Output the [x, y] coordinate of the center of the cell containing the given text.  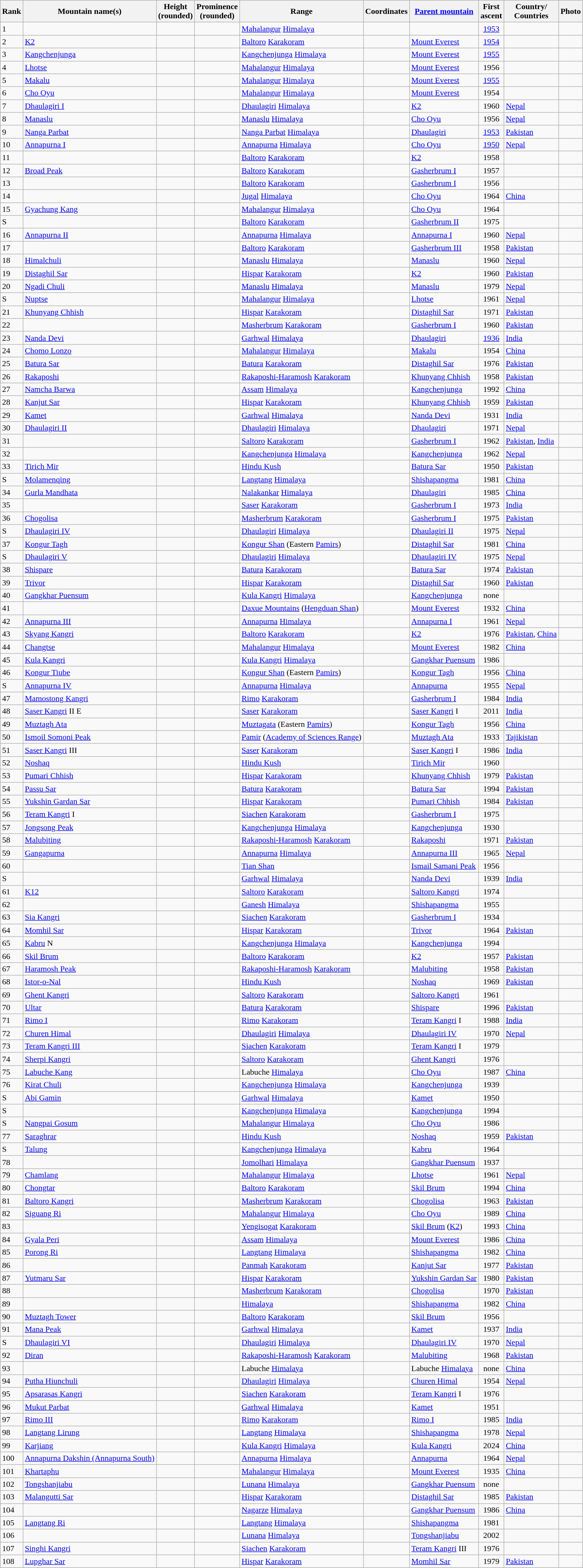
Daxue Mountains (Hengduan Shan) [302, 608]
69 [11, 994]
Dhaulagiri V [90, 557]
92 [11, 1355]
Ganesh Himalaya [302, 904]
41 [11, 608]
1936 [491, 338]
24 [11, 351]
15 [11, 209]
1 [11, 29]
8 [11, 119]
1934 [491, 917]
102 [11, 1484]
100 [11, 1458]
4 [11, 67]
94 [11, 1381]
Istor-o-Nal [90, 982]
97 [11, 1420]
17 [11, 248]
30 [11, 428]
Labuche Kang [90, 1072]
52 [11, 763]
86 [11, 1265]
Putha Hiunchuli [90, 1381]
68 [11, 982]
K12 [90, 892]
Saraghrar [90, 1136]
Skyang Kangri [90, 634]
1931 [491, 415]
Baltoro Kangri [90, 1201]
Singhi Kangri [90, 1548]
1933 [491, 737]
98 [11, 1433]
7 [11, 106]
Panmah Karakoram [302, 1265]
2002 [491, 1536]
14 [11, 196]
53 [11, 776]
Mountain name(s) [90, 12]
1963 [491, 1201]
28 [11, 402]
1980 [491, 1278]
79 [11, 1175]
1935 [491, 1471]
103 [11, 1497]
66 [11, 956]
78 [11, 1162]
65 [11, 943]
83 [11, 1227]
47 [11, 698]
Range [302, 12]
49 [11, 724]
73 [11, 1046]
104 [11, 1510]
Tajikistan [531, 737]
Gyala Peri [90, 1239]
Pakistan, China [531, 634]
51 [11, 750]
Passu Sar [90, 789]
Jomolhari Himalaya [302, 1162]
Kabru [444, 1149]
11 [11, 157]
Apsarasas Kangri [90, 1394]
43 [11, 634]
29 [11, 415]
1969 [491, 982]
48 [11, 711]
Country/Countries [531, 12]
60 [11, 866]
64 [11, 930]
16 [11, 235]
1951 [491, 1407]
Ngadi Chuli [90, 286]
2011 [491, 711]
80 [11, 1188]
Photo [571, 12]
Malangutti Sar [90, 1497]
1977 [491, 1265]
85 [11, 1252]
81 [11, 1201]
61 [11, 892]
Nanga Parbat Himalaya [302, 132]
26 [11, 377]
107 [11, 1548]
1932 [491, 608]
Karjiang [90, 1446]
Gurla Mandhata [90, 492]
9 [11, 132]
1930 [491, 827]
101 [11, 1471]
71 [11, 1021]
Gasherbrum II [444, 222]
Yutmaru Sar [90, 1278]
56 [11, 814]
Porong Ri [90, 1252]
Khartaphu [90, 1471]
Chomo Lonzo [90, 351]
99 [11, 1446]
Annapurna II [90, 235]
32 [11, 454]
31 [11, 441]
74 [11, 1059]
45 [11, 660]
5 [11, 80]
72 [11, 1033]
Muztagh Tower [90, 1317]
75 [11, 1072]
3 [11, 54]
6 [11, 93]
Kirat Chuli [90, 1085]
70 [11, 1008]
Himalaya [302, 1304]
Chamlang [90, 1175]
Parent mountain [444, 12]
Mamostong Kangri [90, 698]
76 [11, 1085]
77 [11, 1136]
Muztagata (Eastern Pamirs) [302, 724]
57 [11, 827]
Jongsong Peak [90, 827]
91 [11, 1329]
Annapurna Dakshin (Annapurna South) [90, 1458]
Mana Peak [90, 1329]
Gangapurna [90, 853]
Yengisogat Karakoram [302, 1227]
2 [11, 42]
Dhaulagiri VI [90, 1342]
38 [11, 569]
Langtang Lirung [90, 1433]
Mukut Parbat [90, 1407]
Skil Brum (K2) [444, 1227]
Saser Kangri II E [90, 711]
59 [11, 853]
37 [11, 544]
90 [11, 1317]
36 [11, 518]
13 [11, 183]
Nanga Parbat [90, 132]
62 [11, 904]
Firstascent [491, 12]
108 [11, 1561]
1968 [491, 1355]
1987 [491, 1072]
Pamir (Academy of Sciences Range) [302, 737]
Nuptse [90, 299]
Coordinates [386, 12]
Rimo III [90, 1420]
Diran [90, 1355]
Pakistan, India [531, 441]
35 [11, 505]
34 [11, 492]
89 [11, 1304]
Talung [90, 1149]
82 [11, 1214]
Gasherbrum III [444, 248]
10 [11, 144]
21 [11, 312]
Broad Peak [90, 170]
106 [11, 1536]
Dhaulagiri I [90, 106]
96 [11, 1407]
40 [11, 596]
Lupghar Sar [90, 1561]
Sia Kangri [90, 917]
Namcha Barwa [90, 389]
33 [11, 467]
20 [11, 286]
25 [11, 363]
1992 [491, 389]
46 [11, 673]
87 [11, 1278]
Himalchuli [90, 261]
Abi Gamin [90, 1098]
105 [11, 1523]
Tian Shan [302, 866]
1993 [491, 1227]
Rank [11, 12]
23 [11, 338]
22 [11, 325]
Kongur Tiube [90, 673]
1978 [491, 1433]
Prominence(rounded) [217, 12]
44 [11, 647]
27 [11, 389]
1973 [491, 505]
2024 [491, 1446]
39 [11, 582]
95 [11, 1394]
93 [11, 1368]
Height(rounded) [175, 12]
42 [11, 621]
Nalakankar Himalaya [302, 492]
Annapurna IV [90, 686]
Jugal Himalaya [302, 196]
88 [11, 1291]
19 [11, 273]
Langtang Ri [90, 1523]
Kabru N [90, 943]
Ismoil Somoni Peak [90, 737]
Nagarze Himalaya [302, 1510]
Siguang Ri [90, 1214]
63 [11, 917]
Changtse [90, 647]
1989 [491, 1214]
Gyachung Kang [90, 209]
Saser Kangri III [90, 750]
Chongtar [90, 1188]
1988 [491, 1021]
67 [11, 969]
Nangpai Gosum [90, 1123]
Sherpi Kangri [90, 1059]
Ismail Samani Peak [444, 866]
58 [11, 840]
50 [11, 737]
12 [11, 170]
84 [11, 1239]
Ultar [90, 1008]
Molamenqing [90, 479]
55 [11, 802]
18 [11, 261]
54 [11, 789]
Haramosh Peak [90, 969]
1965 [491, 853]
1996 [491, 1008]
